Find where the given text appears and provide that cell's center as [x, y] coordinate. 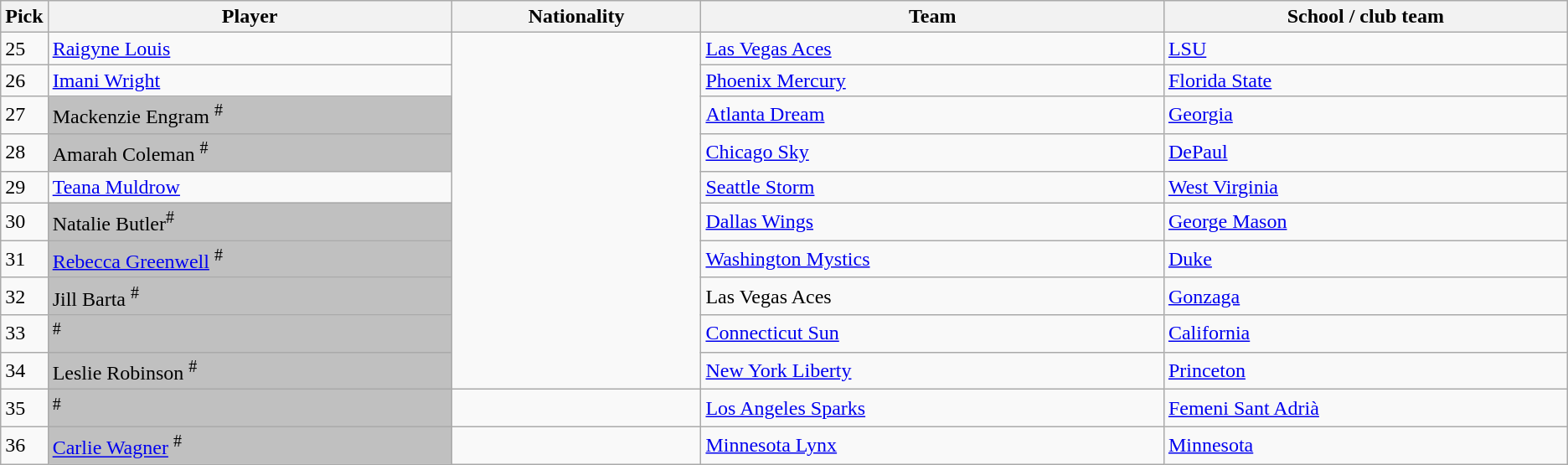
27 [24, 116]
Raigyne Louis [250, 49]
West Virginia [1365, 187]
Rebecca Greenwell # [250, 260]
Connecticut Sun [932, 333]
LSU [1365, 49]
Team [932, 17]
Natalie Butler# [250, 221]
Georgia [1365, 116]
School / club team [1365, 17]
30 [24, 221]
Leslie Robinson # [250, 370]
Minnesota [1365, 446]
36 [24, 446]
Jill Barta # [250, 297]
Los Angeles Sparks [932, 409]
Dallas Wings [932, 221]
Atlanta Dream [932, 116]
31 [24, 260]
Phoenix Mercury [932, 80]
California [1365, 333]
Teana Muldrow [250, 187]
Nationality [576, 17]
Duke [1365, 260]
Chicago Sky [932, 152]
Pick [24, 17]
New York Liberty [932, 370]
Imani Wright [250, 80]
Player [250, 17]
29 [24, 187]
Mackenzie Engram # [250, 116]
Washington Mystics [932, 260]
George Mason [1365, 221]
Femeni Sant Adrià [1365, 409]
Minnesota Lynx [932, 446]
Florida State [1365, 80]
28 [24, 152]
Carlie Wagner # [250, 446]
33 [24, 333]
Gonzaga [1365, 297]
34 [24, 370]
Princeton [1365, 370]
Seattle Storm [932, 187]
DePaul [1365, 152]
Amarah Coleman # [250, 152]
26 [24, 80]
32 [24, 297]
25 [24, 49]
35 [24, 409]
